Identify which cell holds the provided text, then report its [x, y] central coordinate. 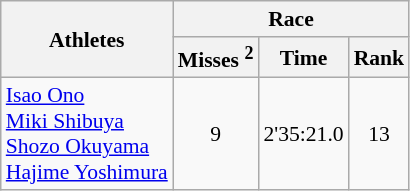
Isao OnoMiki ShibuyaShozo OkuyamaHajime Yoshimura [87, 134]
Time [303, 58]
Athletes [87, 40]
Race [291, 19]
2'35:21.0 [303, 134]
9 [216, 134]
13 [380, 134]
Misses 2 [216, 58]
Rank [380, 58]
